Return the (X, Y) coordinate for the center point of the cell that contains the specified text.  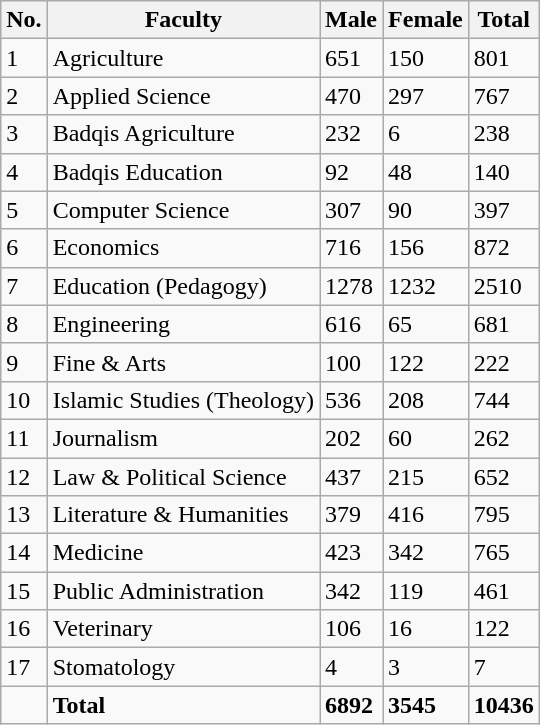
616 (352, 324)
Law & Political Science (183, 477)
Literature & Humanities (183, 515)
423 (352, 553)
Faculty (183, 20)
307 (352, 210)
379 (352, 515)
716 (352, 248)
651 (352, 58)
5 (24, 210)
10436 (504, 705)
297 (426, 96)
801 (504, 58)
202 (352, 438)
Economics (183, 248)
Education (Pedagogy) (183, 286)
14 (24, 553)
652 (504, 477)
222 (504, 362)
9 (24, 362)
Computer Science (183, 210)
765 (504, 553)
Veterinary (183, 629)
Journalism (183, 438)
397 (504, 210)
2510 (504, 286)
767 (504, 96)
437 (352, 477)
3545 (426, 705)
215 (426, 477)
Engineering (183, 324)
795 (504, 515)
232 (352, 134)
1278 (352, 286)
Badqis Education (183, 172)
Agriculture (183, 58)
12 (24, 477)
Public Administration (183, 591)
13 (24, 515)
65 (426, 324)
872 (504, 248)
238 (504, 134)
8 (24, 324)
208 (426, 400)
92 (352, 172)
Fine & Arts (183, 362)
106 (352, 629)
119 (426, 591)
744 (504, 400)
Badqis Agriculture (183, 134)
156 (426, 248)
90 (426, 210)
140 (504, 172)
60 (426, 438)
416 (426, 515)
Islamic Studies (Theology) (183, 400)
461 (504, 591)
10 (24, 400)
1232 (426, 286)
Female (426, 20)
100 (352, 362)
48 (426, 172)
Medicine (183, 553)
Stomatology (183, 667)
536 (352, 400)
1 (24, 58)
681 (504, 324)
2 (24, 96)
470 (352, 96)
Applied Science (183, 96)
No. (24, 20)
15 (24, 591)
150 (426, 58)
262 (504, 438)
11 (24, 438)
17 (24, 667)
6892 (352, 705)
Male (352, 20)
